Capture the cell that displays the provided text and extract its (X, Y) central coordinate. 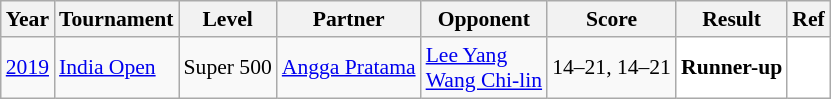
Ref (808, 19)
Partner (349, 19)
14–21, 14–21 (612, 68)
Level (228, 19)
Angga Pratama (349, 68)
2019 (28, 68)
Lee Yang Wang Chi-lin (484, 68)
Result (732, 19)
Runner-up (732, 68)
Super 500 (228, 68)
Opponent (484, 19)
India Open (116, 68)
Score (612, 19)
Year (28, 19)
Tournament (116, 19)
